Search for the cell housing the specified text and yield its [X, Y] center coordinate. 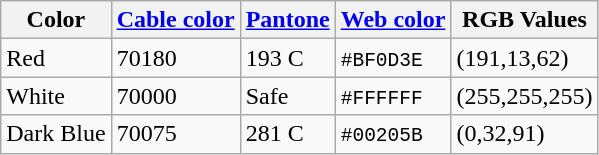
#FFFFFF [393, 96]
White [56, 96]
70000 [176, 96]
Color [56, 20]
70075 [176, 134]
Cable color [176, 20]
281 C [288, 134]
Web color [393, 20]
70180 [176, 58]
(0,32,91) [524, 134]
Safe [288, 96]
(191,13,62) [524, 58]
Red [56, 58]
193 C [288, 58]
RGB Values [524, 20]
#BF0D3E [393, 58]
Dark Blue [56, 134]
(255,255,255) [524, 96]
Pantone [288, 20]
#00205B [393, 134]
